Capture the cell that displays the provided text and extract its (X, Y) central coordinate. 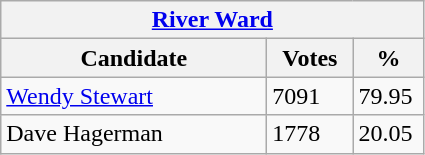
7091 (310, 96)
River Ward (212, 20)
Candidate (134, 58)
79.95 (388, 96)
Votes (310, 58)
Dave Hagerman (134, 134)
% (388, 58)
Wendy Stewart (134, 96)
20.05 (388, 134)
1778 (310, 134)
